Scan for the cell matching the given text and deliver its [x, y] coordinate at center. 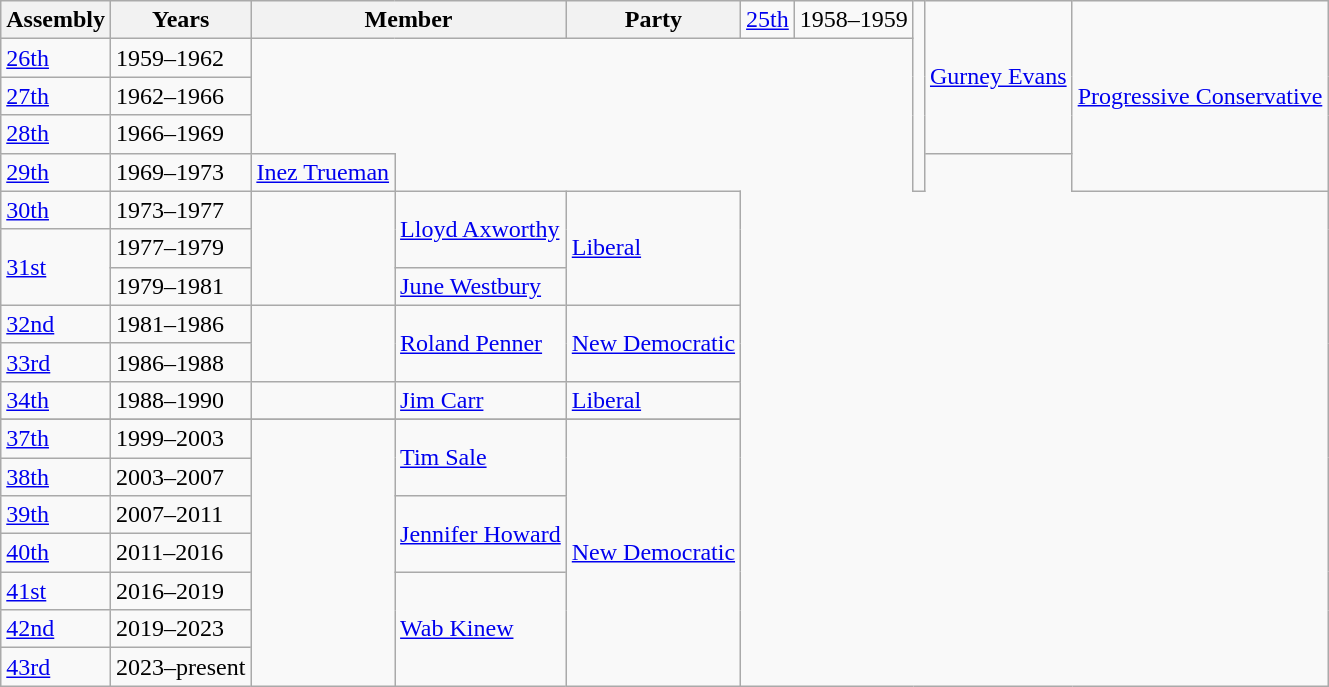
2003–2007 [180, 477]
1966–1969 [180, 134]
Tim Sale [481, 457]
2019–2023 [180, 629]
1977–1979 [180, 248]
Inez Trueman [323, 172]
Party [653, 20]
29th [56, 172]
Wab Kinew [481, 629]
Assembly [56, 20]
38th [56, 477]
30th [56, 210]
26th [56, 58]
42nd [56, 629]
2011–2016 [180, 553]
1973–1977 [180, 210]
Lloyd Axworthy [481, 229]
1959–1962 [180, 58]
34th [56, 400]
32nd [56, 324]
39th [56, 515]
Member [408, 20]
33rd [56, 362]
Roland Penner [481, 343]
1958–1959 [854, 20]
31st [56, 267]
41st [56, 591]
Progressive Conservative [1200, 96]
25th [768, 20]
Jennifer Howard [481, 534]
1986–1988 [180, 362]
43rd [56, 667]
37th [56, 438]
June Westbury [481, 286]
Jim Carr [481, 400]
2007–2011 [180, 515]
Years [180, 20]
Gurney Evans [998, 77]
40th [56, 553]
1969–1973 [180, 172]
1988–1990 [180, 400]
1979–1981 [180, 286]
2016–2019 [180, 591]
1981–1986 [180, 324]
1999–2003 [180, 438]
28th [56, 134]
27th [56, 96]
1962–1966 [180, 96]
2023–present [180, 667]
